Scan for the cell matching the given text and deliver its [X, Y] coordinate at center. 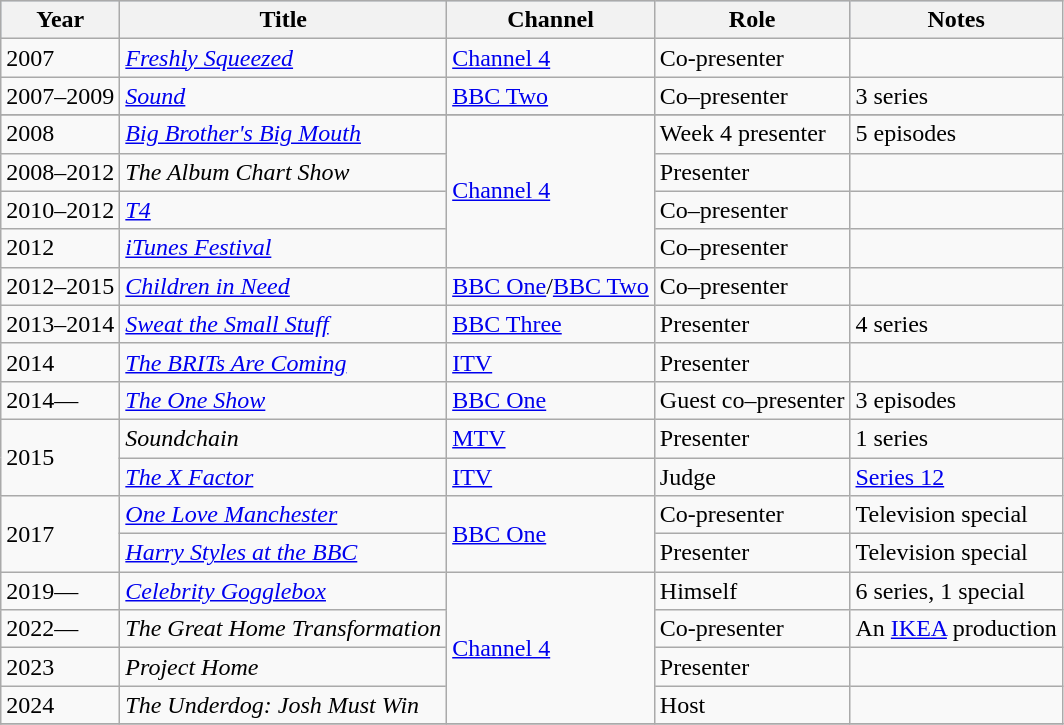
iTunes Festival [284, 248]
Himself [752, 591]
Sound [284, 96]
The Album Chart Show [284, 172]
Title [284, 20]
5 episodes [956, 134]
2014 [60, 362]
Big Brother's Big Mouth [284, 134]
MTV [551, 438]
Year [60, 20]
1 series [956, 438]
T4 [284, 210]
The One Show [284, 400]
An IKEA production [956, 629]
Celebrity Gogglebox [284, 591]
Harry Styles at the BBC [284, 553]
Project Home [284, 667]
2014— [60, 400]
Channel [551, 20]
The BRITs Are Coming [284, 362]
The Great Home Transformation [284, 629]
4 series [956, 324]
3 series [956, 96]
BBC One/BBC Two [551, 286]
2024 [60, 705]
2008 [60, 134]
2012–2015 [60, 286]
The Underdog: Josh Must Win [284, 705]
One Love Manchester [284, 515]
2007–2009 [60, 96]
2008–2012 [60, 172]
3 episodes [956, 400]
Series 12 [956, 477]
2015 [60, 457]
Soundchain [284, 438]
Guest co–presenter [752, 400]
6 series, 1 special [956, 591]
2012 [60, 248]
Children in Need [284, 286]
Judge [752, 477]
2023 [60, 667]
2010–2012 [60, 210]
2017 [60, 534]
2019— [60, 591]
Week 4 presenter [752, 134]
BBC Three [551, 324]
2007 [60, 58]
Role [752, 20]
BBC Two [551, 96]
Host [752, 705]
2013–2014 [60, 324]
The X Factor [284, 477]
Notes [956, 20]
Freshly Squeezed [284, 58]
2022— [60, 629]
Sweat the Small Stuff [284, 324]
